Pinpoint the cell where the given text exists, returning its (x, y) midpoint coordinate. 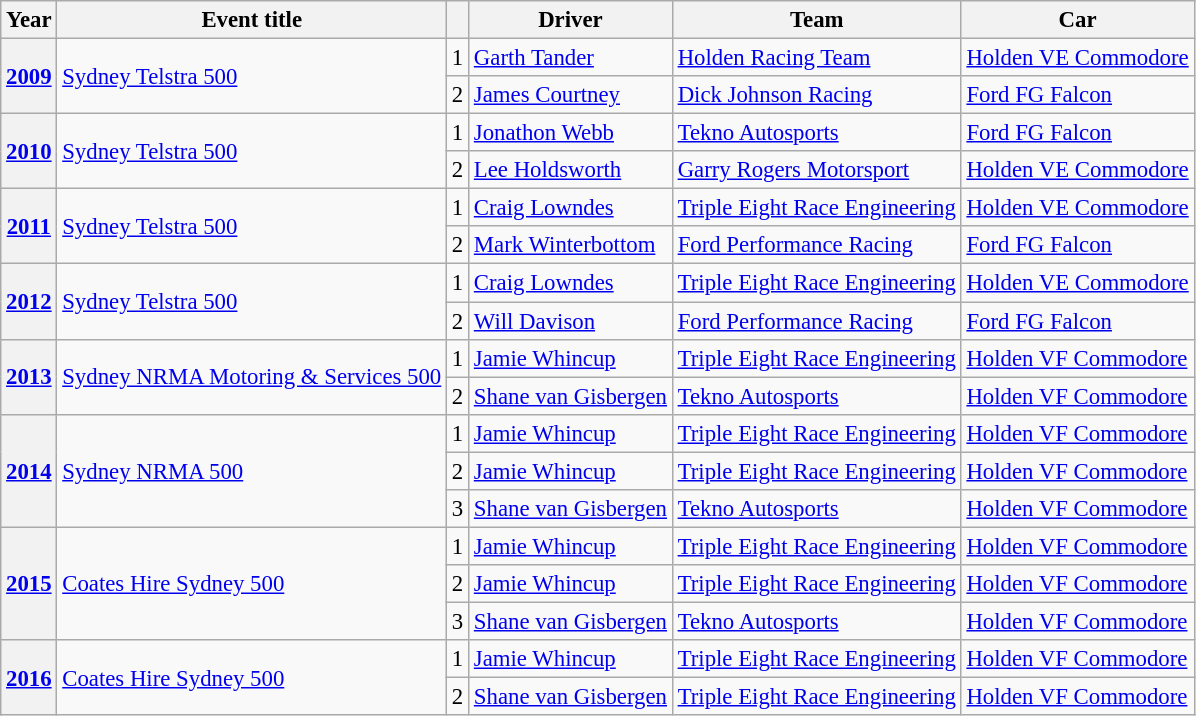
2014 (29, 470)
Team (816, 20)
2011 (29, 226)
Mark Winterbottom (571, 245)
2009 (29, 76)
Garth Tander (571, 58)
Dick Johnson Racing (816, 95)
2013 (29, 376)
Driver (571, 20)
2012 (29, 302)
2016 (29, 678)
Year (29, 20)
Jonathon Webb (571, 133)
2015 (29, 584)
2010 (29, 152)
Sydney NRMA 500 (252, 470)
James Courtney (571, 95)
Lee Holdsworth (571, 170)
Will Davison (571, 321)
Sydney NRMA Motoring & Services 500 (252, 376)
Car (1078, 20)
Garry Rogers Motorsport (816, 170)
Event title (252, 20)
Holden Racing Team (816, 58)
